Locate the cell with the specified text and output its (x, y) center coordinate. 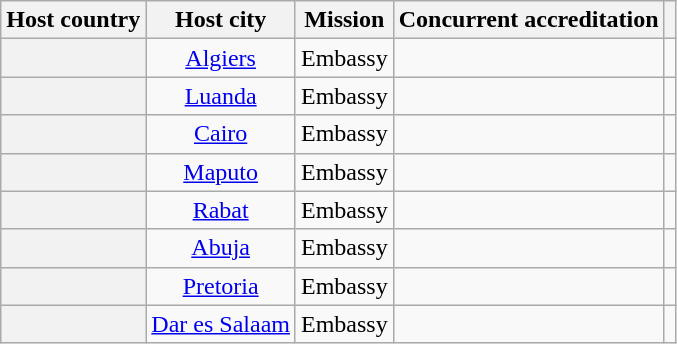
Concurrent accreditation (528, 20)
Rabat (221, 210)
Luanda (221, 96)
Mission (344, 20)
Cairo (221, 134)
Pretoria (221, 286)
Algiers (221, 58)
Host city (221, 20)
Host country (74, 20)
Dar es Salaam (221, 324)
Maputo (221, 172)
Abuja (221, 248)
